Scan for the cell matching the given text and deliver its [X, Y] coordinate at center. 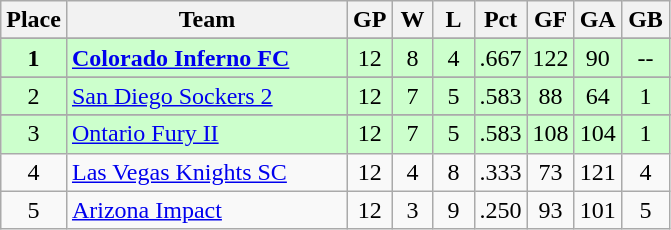
Pct [500, 20]
88 [550, 96]
.667 [500, 58]
Las Vegas Knights SC [206, 172]
2 [34, 96]
GA [598, 20]
San Diego Sockers 2 [206, 96]
121 [598, 172]
-- [646, 58]
73 [550, 172]
W [412, 20]
.333 [500, 172]
122 [550, 58]
GF [550, 20]
104 [598, 134]
108 [550, 134]
.250 [500, 210]
Colorado Inferno FC [206, 58]
Ontario Fury II [206, 134]
64 [598, 96]
Arizona Impact [206, 210]
GB [646, 20]
Place [34, 20]
93 [550, 210]
GP [370, 20]
9 [454, 210]
90 [598, 58]
L [454, 20]
Team [206, 20]
101 [598, 210]
